Pinpoint the cell where the given text exists, returning its [x, y] midpoint coordinate. 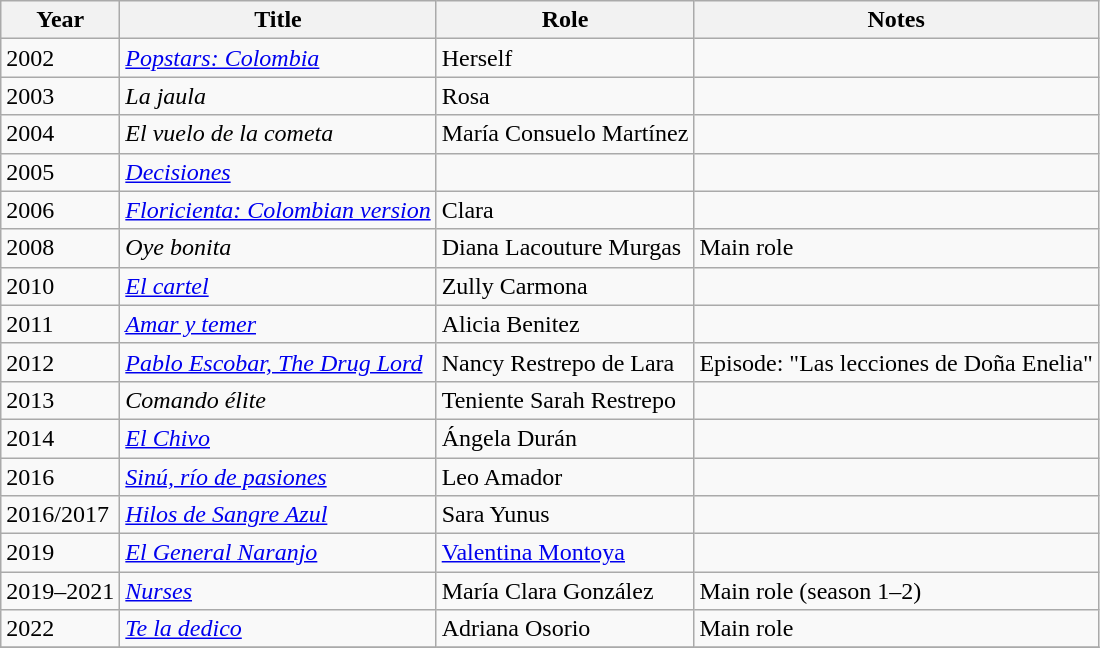
2022 [60, 629]
2016 [60, 477]
2006 [60, 210]
Floricienta: Colombian version [278, 210]
El General Naranjo [278, 553]
Decisiones [278, 172]
La jaula [278, 96]
Hilos de Sangre Azul [278, 515]
Popstars: Colombia [278, 58]
Notes [896, 20]
Leo Amador [565, 477]
2016/2017 [60, 515]
Herself [565, 58]
Nancy Restrepo de Lara [565, 362]
María Clara González [565, 591]
2019–2021 [60, 591]
Title [278, 20]
El cartel [278, 286]
Valentina Montoya [565, 553]
María Consuelo Martínez [565, 134]
2019 [60, 553]
2011 [60, 324]
Adriana Osorio [565, 629]
2004 [60, 134]
Pablo Escobar, The Drug Lord [278, 362]
Diana Lacouture Murgas [565, 248]
Te la dedico [278, 629]
Clara [565, 210]
El vuelo de la cometa [278, 134]
Sinú, río de pasiones [278, 477]
Alicia Benitez [565, 324]
2008 [60, 248]
2010 [60, 286]
Episode: "Las lecciones de Doña Enelia" [896, 362]
Comando élite [278, 400]
2013 [60, 400]
Oye bonita [278, 248]
Role [565, 20]
Ángela Durán [565, 438]
2014 [60, 438]
Main role (season 1–2) [896, 591]
2005 [60, 172]
Year [60, 20]
2012 [60, 362]
2002 [60, 58]
Zully Carmona [565, 286]
Amar y temer [278, 324]
Nurses [278, 591]
El Chivo [278, 438]
Rosa [565, 96]
2003 [60, 96]
Sara Yunus [565, 515]
Teniente Sarah Restrepo [565, 400]
